Return the [x, y] coordinate for the center point of the cell that contains the specified text.  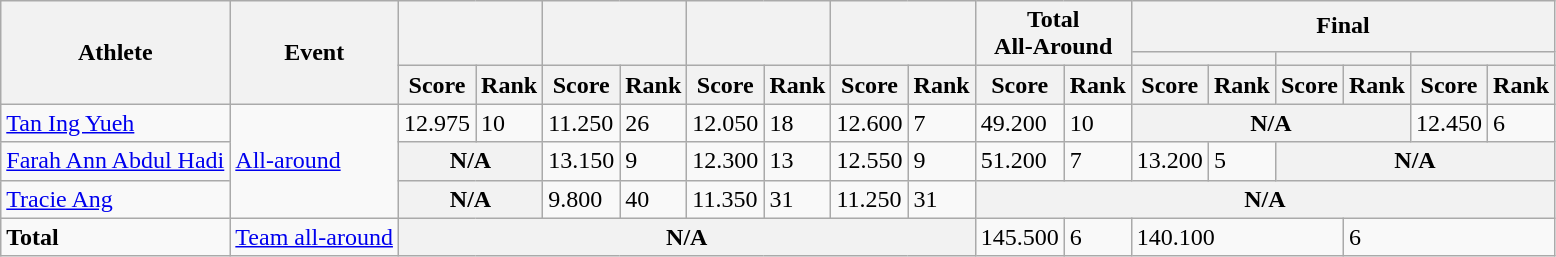
12.600 [870, 123]
12.450 [1448, 123]
Athlete [116, 52]
Team all-around [314, 237]
Final [1342, 26]
9.800 [582, 199]
Farah Ann Abdul Hadi [116, 161]
51.200 [1020, 161]
140.100 [1237, 237]
Tracie Ang [116, 199]
Event [314, 52]
Tan Ing Yueh [116, 123]
18 [798, 123]
All-around [314, 161]
13.150 [582, 161]
TotalAll-Around [1053, 34]
Total [116, 237]
12.975 [436, 123]
5 [1242, 161]
145.500 [1020, 237]
12.300 [726, 161]
26 [654, 123]
11.350 [726, 199]
40 [654, 199]
49.200 [1020, 123]
13.200 [1170, 161]
13 [798, 161]
12.550 [870, 161]
12.050 [726, 123]
